From the cell containing the given text, extract its center point as (X, Y) coordinate. 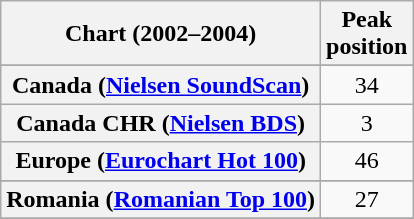
46 (367, 161)
34 (367, 85)
Chart (2002–2004) (161, 34)
Peakposition (367, 34)
Europe (Eurochart Hot 100) (161, 161)
Canada CHR (Nielsen BDS) (161, 123)
27 (367, 199)
Canada (Nielsen SoundScan) (161, 85)
Romania (Romanian Top 100) (161, 199)
3 (367, 123)
